Identify which cell holds the provided text, then report its (X, Y) central coordinate. 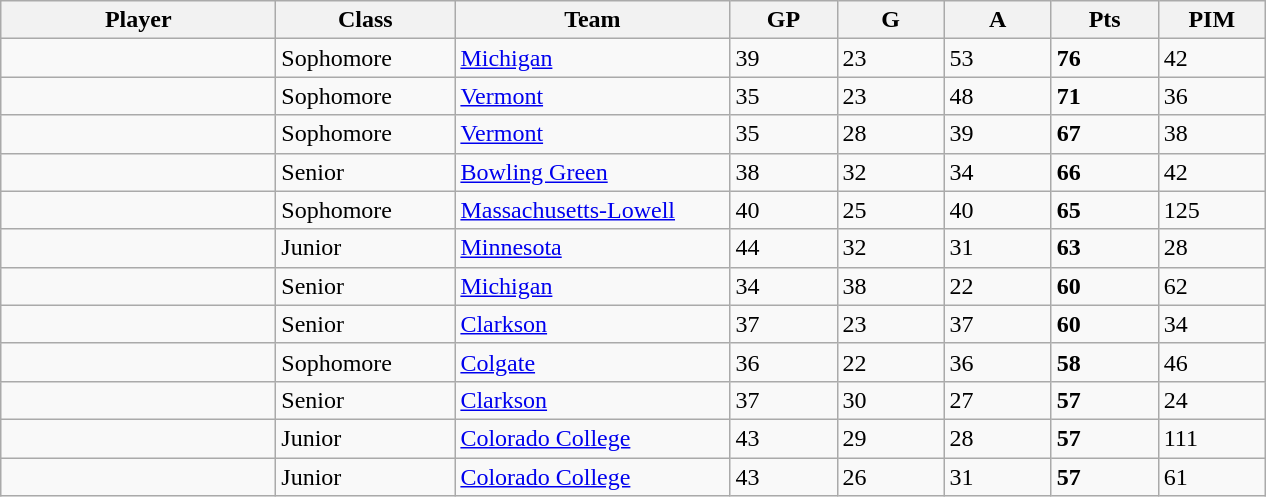
66 (1104, 172)
Bowling Green (592, 172)
63 (1104, 248)
25 (890, 210)
61 (1212, 477)
62 (1212, 286)
Player (138, 20)
53 (998, 58)
GP (784, 20)
Colgate (592, 362)
46 (1212, 362)
26 (890, 477)
Massachusetts-Lowell (592, 210)
Team (592, 20)
65 (1104, 210)
Minnesota (592, 248)
29 (890, 438)
24 (1212, 400)
G (890, 20)
76 (1104, 58)
111 (1212, 438)
71 (1104, 96)
Pts (1104, 20)
A (998, 20)
58 (1104, 362)
Class (366, 20)
44 (784, 248)
67 (1104, 134)
27 (998, 400)
48 (998, 96)
30 (890, 400)
PIM (1212, 20)
125 (1212, 210)
